Find where the given text appears and provide that cell's center as [X, Y] coordinate. 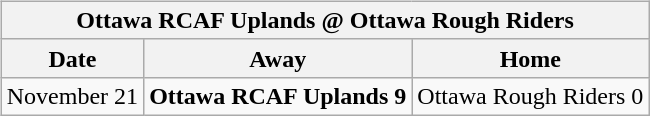
Ottawa RCAF Uplands 9 [278, 96]
Ottawa RCAF Uplands @ Ottawa Rough Riders [325, 20]
Home [530, 58]
Date [72, 58]
Away [278, 58]
Ottawa Rough Riders 0 [530, 96]
November 21 [72, 96]
